Find where the given text appears and provide that cell's center as (x, y) coordinate. 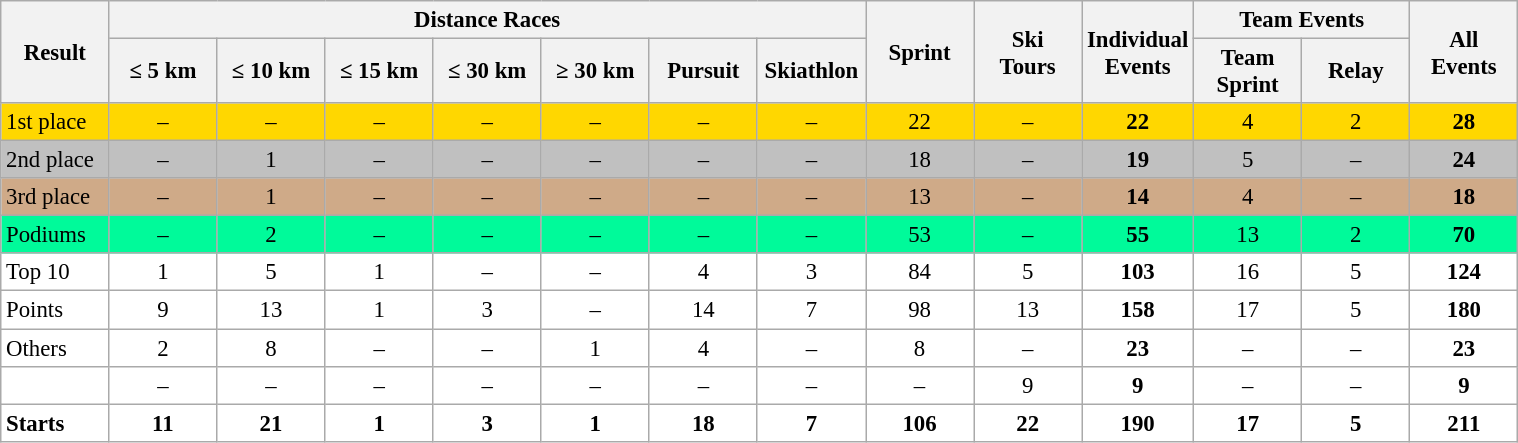
21 (271, 423)
180 (1464, 310)
Sprint (920, 52)
24 (1464, 160)
11 (163, 423)
106 (920, 423)
1st place (55, 122)
Team Events (1302, 20)
≤ 30 km (487, 72)
16 (1248, 273)
Top 10 (55, 273)
Pursuit (703, 72)
2nd place (55, 160)
Skiathlon (811, 72)
53 (920, 235)
Distance Races (488, 20)
Starts (55, 423)
103 (1138, 273)
Points (55, 310)
Result (55, 52)
Others (55, 348)
158 (1138, 310)
3rd place (55, 197)
98 (920, 310)
Podiums (55, 235)
190 (1138, 423)
IndividualEvents (1138, 52)
19 (1138, 160)
84 (920, 273)
All Events (1464, 52)
≤ 15 km (379, 72)
55 (1138, 235)
Relay (1356, 72)
211 (1464, 423)
124 (1464, 273)
≥ 30 km (595, 72)
≤ 10 km (271, 72)
70 (1464, 235)
SkiTours (1028, 52)
Team Sprint (1248, 72)
28 (1464, 122)
≤ 5 km (163, 72)
